Extract the [X, Y] coordinate from the center of the cell holding the provided text.  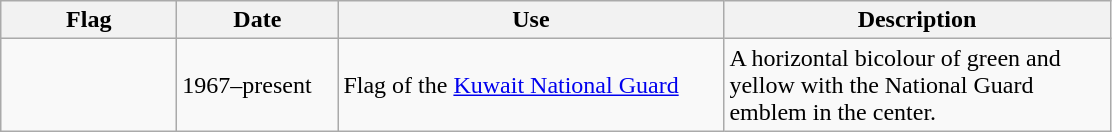
Flag [89, 20]
Use [531, 20]
Date [258, 20]
A horizontal bicolour of green and yellow with the National Guard emblem in the center. [917, 85]
1967–present [258, 85]
Flag of the Kuwait National Guard [531, 85]
Description [917, 20]
